Find where the given text appears and provide that cell's center as (X, Y) coordinate. 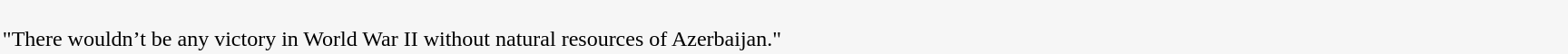
"There wouldn’t be any victory in World War II without natural resources of Azerbaijan." (784, 27)
